Scan for the cell matching the given text and deliver its [x, y] coordinate at center. 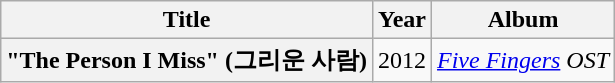
2012 [402, 60]
Album [524, 20]
"The Person I Miss" (그리운 사람) [187, 60]
Five Fingers OST [524, 60]
Year [402, 20]
Title [187, 20]
